For the text-containing cell, return its midpoint in (x, y) coordinate format. 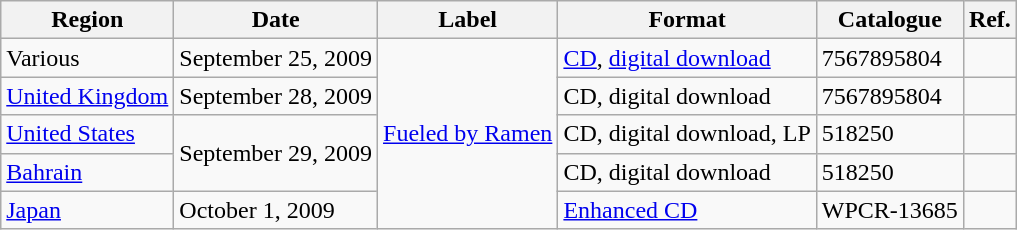
September 25, 2009 (276, 58)
Japan (88, 210)
September 29, 2009 (276, 153)
Catalogue (890, 20)
Date (276, 20)
October 1, 2009 (276, 210)
Various (88, 58)
Region (88, 20)
United Kingdom (88, 96)
Label (468, 20)
United States (88, 134)
Bahrain (88, 172)
CD, digital download, LP (687, 134)
Fueled by Ramen (468, 134)
Ref. (990, 20)
Enhanced CD (687, 210)
Format (687, 20)
September 28, 2009 (276, 96)
WPCR-13685 (890, 210)
